Output the (x, y) coordinate of the center of the cell containing the given text.  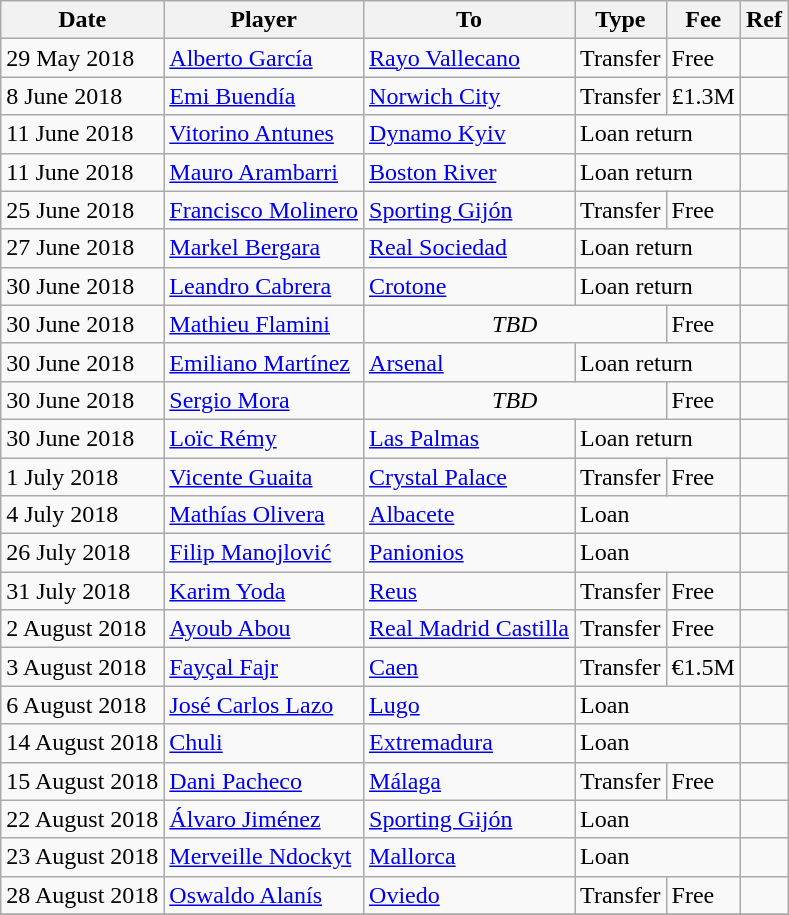
Boston River (470, 172)
€1.5M (703, 667)
Mathías Olivera (264, 515)
Norwich City (470, 96)
Loïc Rémy (264, 438)
26 July 2018 (82, 553)
Emi Buendía (264, 96)
Reus (470, 591)
Dynamo Kyiv (470, 134)
6 August 2018 (82, 705)
Oswaldo Alanís (264, 895)
Player (264, 20)
27 June 2018 (82, 248)
Málaga (470, 781)
Alberto García (264, 58)
Vicente Guaita (264, 477)
Chuli (264, 743)
Type (621, 20)
15 August 2018 (82, 781)
Crystal Palace (470, 477)
1 July 2018 (82, 477)
Fee (703, 20)
Real Madrid Castilla (470, 629)
£1.3M (703, 96)
2 August 2018 (82, 629)
Fayçal Fajr (264, 667)
Ayoub Abou (264, 629)
29 May 2018 (82, 58)
Vitorino Antunes (264, 134)
Caen (470, 667)
Dani Pacheco (264, 781)
Álvaro Jiménez (264, 819)
Rayo Vallecano (470, 58)
Filip Manojlović (264, 553)
Leandro Cabrera (264, 286)
Merveille Ndockyt (264, 857)
22 August 2018 (82, 819)
Emiliano Martínez (264, 362)
28 August 2018 (82, 895)
8 June 2018 (82, 96)
Mathieu Flamini (264, 324)
Las Palmas (470, 438)
25 June 2018 (82, 210)
4 July 2018 (82, 515)
Lugo (470, 705)
To (470, 20)
Real Sociedad (470, 248)
Mauro Arambarri (264, 172)
Crotone (470, 286)
Date (82, 20)
Markel Bergara (264, 248)
Arsenal (470, 362)
31 July 2018 (82, 591)
Mallorca (470, 857)
José Carlos Lazo (264, 705)
Oviedo (470, 895)
Francisco Molinero (264, 210)
Albacete (470, 515)
3 August 2018 (82, 667)
Extremadura (470, 743)
Panionios (470, 553)
14 August 2018 (82, 743)
Sergio Mora (264, 400)
Karim Yoda (264, 591)
23 August 2018 (82, 857)
Ref (764, 20)
